Extract the (x, y) coordinate from the center of the cell holding the provided text.  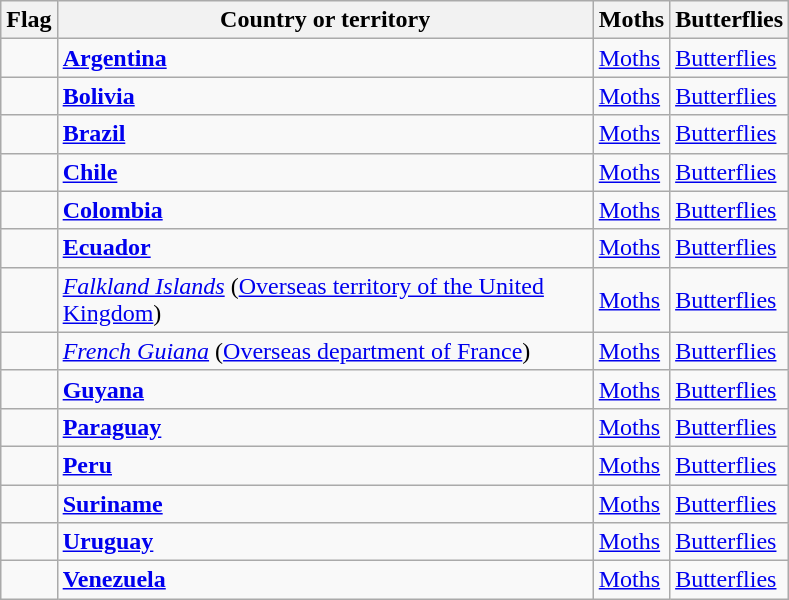
Suriname (325, 503)
Guyana (325, 389)
Country or territory (325, 20)
French Guiana (Overseas department of France) (325, 351)
Colombia (325, 210)
Flag (29, 20)
Argentina (325, 58)
Bolivia (325, 96)
Ecuador (325, 248)
Falkland Islands (Overseas territory of the United Kingdom) (325, 300)
Paraguay (325, 427)
Brazil (325, 134)
Venezuela (325, 580)
Chile (325, 172)
Uruguay (325, 542)
Peru (325, 465)
